Find where the given text appears and provide that cell's center as (x, y) coordinate. 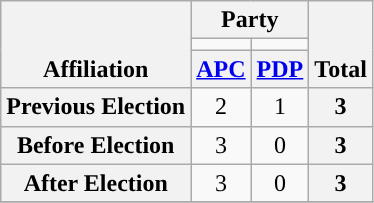
Party (250, 20)
Before Election (96, 145)
PDP (280, 69)
2 (221, 107)
Total (341, 44)
Affiliation (96, 44)
APC (221, 69)
Previous Election (96, 107)
1 (280, 107)
After Election (96, 183)
